Determine the (X, Y) coordinate at the center of the cell enclosing the given text.  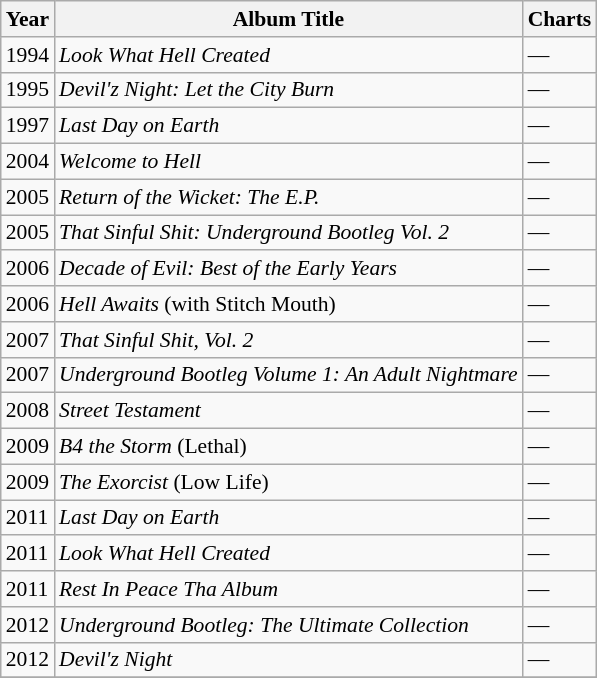
1995 (28, 90)
That Sinful Shit, Vol. 2 (288, 340)
The Exorcist (Low Life) (288, 482)
1994 (28, 55)
Rest In Peace Tha Album (288, 589)
1997 (28, 126)
Underground Bootleg: The Ultimate Collection (288, 625)
That Sinful Shit: Underground Bootleg Vol. 2 (288, 233)
Welcome to Hell (288, 162)
Return of the Wicket: The E.P. (288, 197)
Decade of Evil: Best of the Early Years (288, 269)
2004 (28, 162)
Underground Bootleg Volume 1: An Adult Nightmare (288, 375)
Hell Awaits (with Stitch Mouth) (288, 304)
Street Testament (288, 411)
Devil'z Night: Let the City Burn (288, 90)
Album Title (288, 19)
B4 the Storm (Lethal) (288, 447)
Year (28, 19)
Devil'z Night (288, 660)
2008 (28, 411)
Charts (560, 19)
